Output the [X, Y] coordinate of the center of the cell containing the given text.  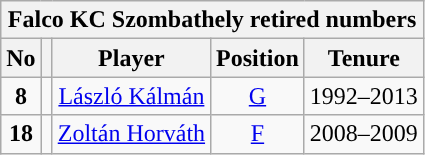
Position [258, 58]
No [21, 58]
Zoltán Horváth [131, 134]
Player [131, 58]
1992–2013 [364, 96]
Falco KC Szombathely retired numbers [212, 20]
G [258, 96]
18 [21, 134]
2008–2009 [364, 134]
F [258, 134]
László Kálmán [131, 96]
8 [21, 96]
Tenure [364, 58]
